Detect which cell encompasses the target text, then output its (x, y) center coordinate. 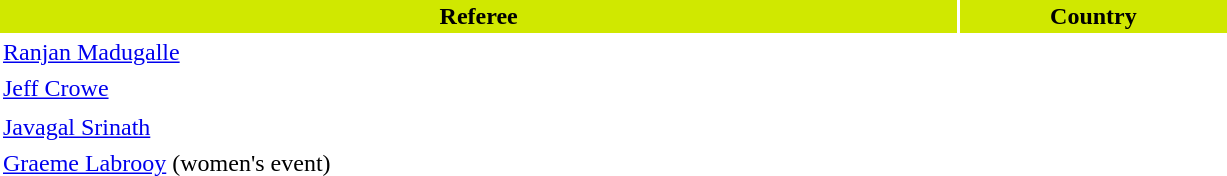
Ranjan Madugalle (478, 52)
Referee (478, 16)
Javagal Srinath (478, 128)
Jeff Crowe (478, 88)
Country (1093, 16)
